Return the [X, Y] coordinate for the center point of the cell that contains the specified text.  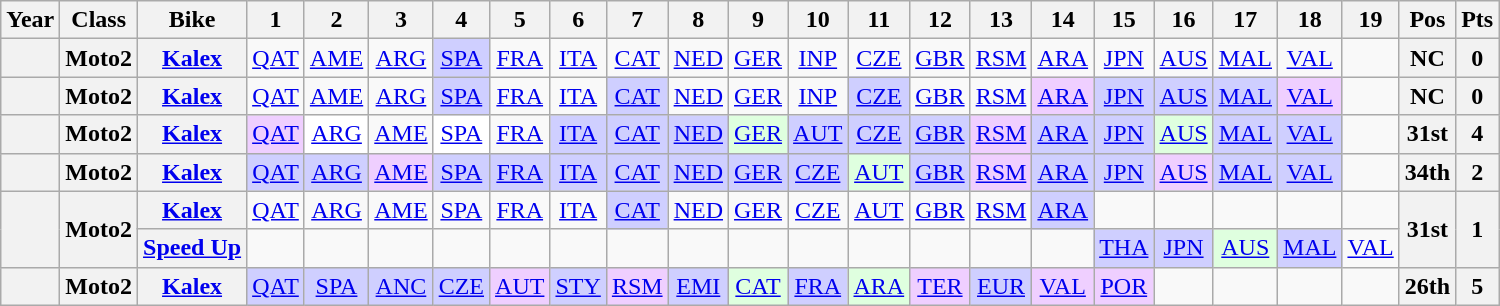
15 [1124, 20]
Bike [192, 20]
6 [578, 20]
16 [1184, 20]
9 [758, 20]
Pos [1427, 20]
ANC [401, 286]
34th [1427, 172]
12 [940, 20]
18 [1310, 20]
10 [818, 20]
14 [1063, 20]
EMI [698, 286]
19 [1370, 20]
EUR [1001, 286]
11 [879, 20]
26th [1427, 286]
POR [1124, 286]
8 [698, 20]
THA [1124, 248]
3 [401, 20]
Class [99, 20]
17 [1245, 20]
TER [940, 286]
7 [637, 20]
13 [1001, 20]
Pts [1478, 20]
Speed Up [192, 248]
STY [578, 286]
Year [30, 20]
